Return (x, y) of the center of cell containing provided text 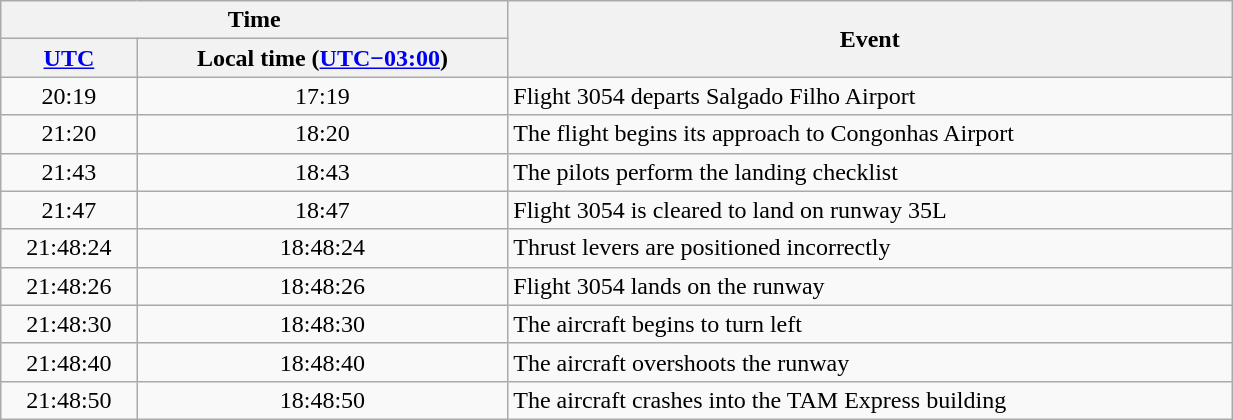
Flight 3054 lands on the runway (870, 286)
20:19 (69, 96)
Flight 3054 departs Salgado Filho Airport (870, 96)
18:48:26 (322, 286)
Local time (UTC−03:00) (322, 58)
The aircraft crashes into the TAM Express building (870, 400)
18:20 (322, 134)
17:19 (322, 96)
21:47 (69, 210)
Flight 3054 is cleared to land on runway 35L (870, 210)
The aircraft overshoots the runway (870, 362)
UTC (69, 58)
The pilots perform the landing checklist (870, 172)
18:47 (322, 210)
18:48:30 (322, 324)
18:43 (322, 172)
21:48:50 (69, 400)
18:48:40 (322, 362)
Time (254, 20)
18:48:24 (322, 248)
The aircraft begins to turn left (870, 324)
Thrust levers are positioned incorrectly (870, 248)
Event (870, 39)
21:48:24 (69, 248)
21:48:26 (69, 286)
21:48:40 (69, 362)
The flight begins its approach to Congonhas Airport (870, 134)
18:48:50 (322, 400)
21:20 (69, 134)
21:43 (69, 172)
21:48:30 (69, 324)
